Locate the cell with the specified text and output its [x, y] center coordinate. 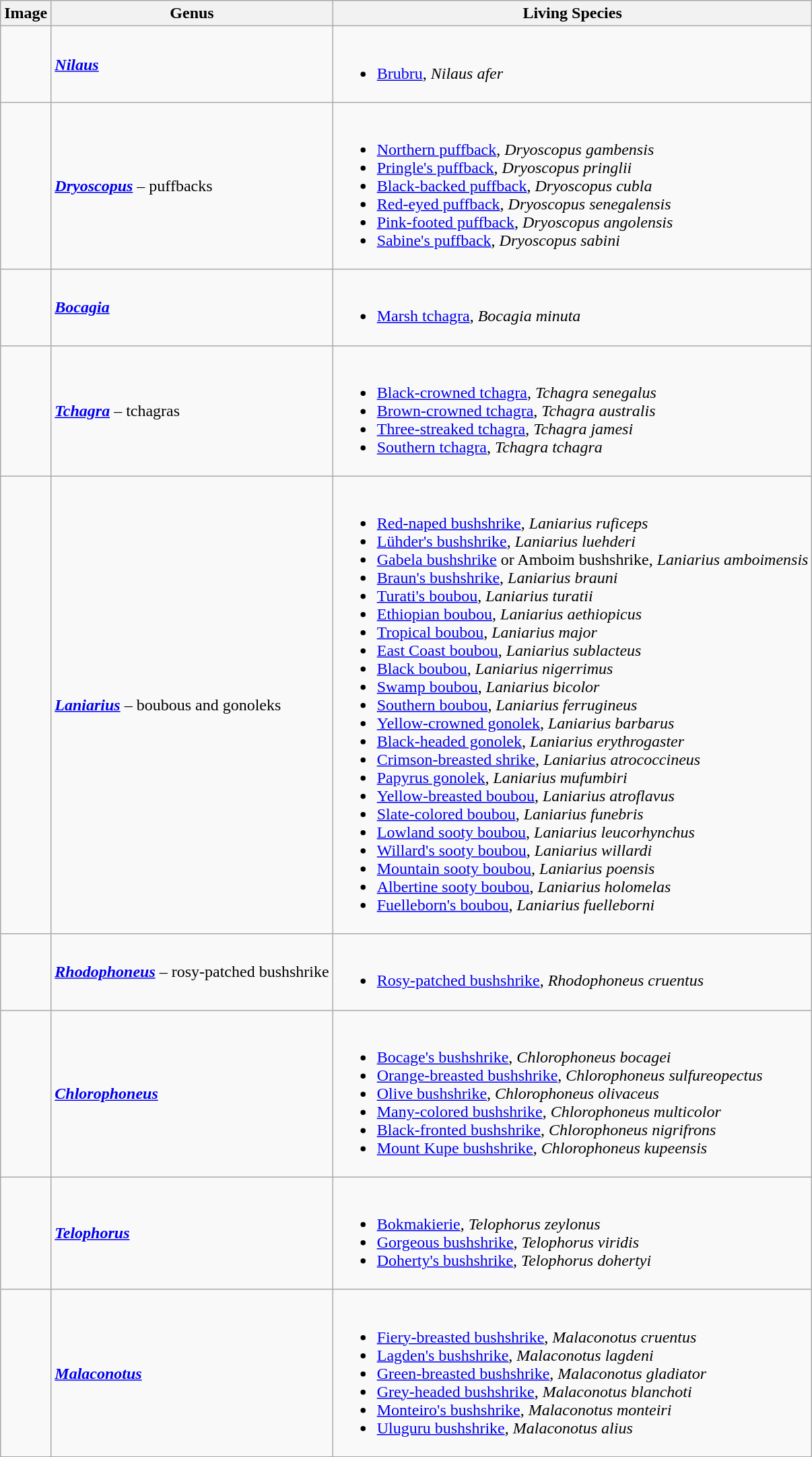
Dryoscopus – puffbacks [192, 186]
Malaconotus [192, 1373]
Bokmakierie, Telophorus zeylonusGorgeous bushshrike, Telophorus viridisDoherty's bushshrike, Telophorus dohertyi [572, 1233]
Brubru, Nilaus afer [572, 65]
Living Species [572, 13]
Marsh tchagra, Bocagia minuta [572, 307]
Rosy-patched bushshrike, Rhodophoneus cruentus [572, 972]
Chlorophoneus [192, 1093]
Tchagra – tchagras [192, 411]
Genus [192, 13]
Bocagia [192, 307]
Laniarius – boubous and gonoleks [192, 705]
Image [26, 13]
Telophorus [192, 1233]
Rhodophoneus – rosy-patched bushshrike [192, 972]
Nilaus [192, 65]
